Locate the cell with the specified text and output its [x, y] center coordinate. 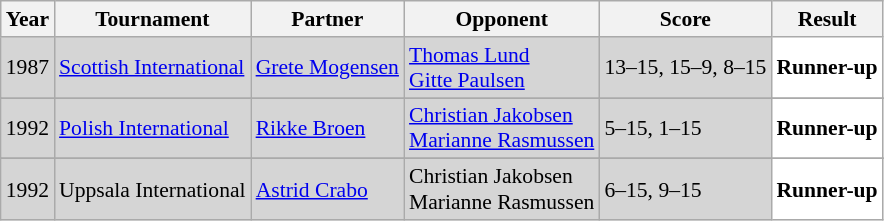
13–15, 15–9, 8–15 [685, 68]
Partner [328, 19]
Uppsala International [152, 190]
Year [28, 19]
1987 [28, 68]
Scottish International [152, 68]
Result [826, 19]
Polish International [152, 128]
5–15, 1–15 [685, 128]
Tournament [152, 19]
Grete Mogensen [328, 68]
Astrid Crabo [328, 190]
Thomas Lund Gitte Paulsen [502, 68]
Rikke Broen [328, 128]
6–15, 9–15 [685, 190]
Score [685, 19]
Opponent [502, 19]
